Determine the (x, y) coordinate at the center of the cell enclosing the given text.  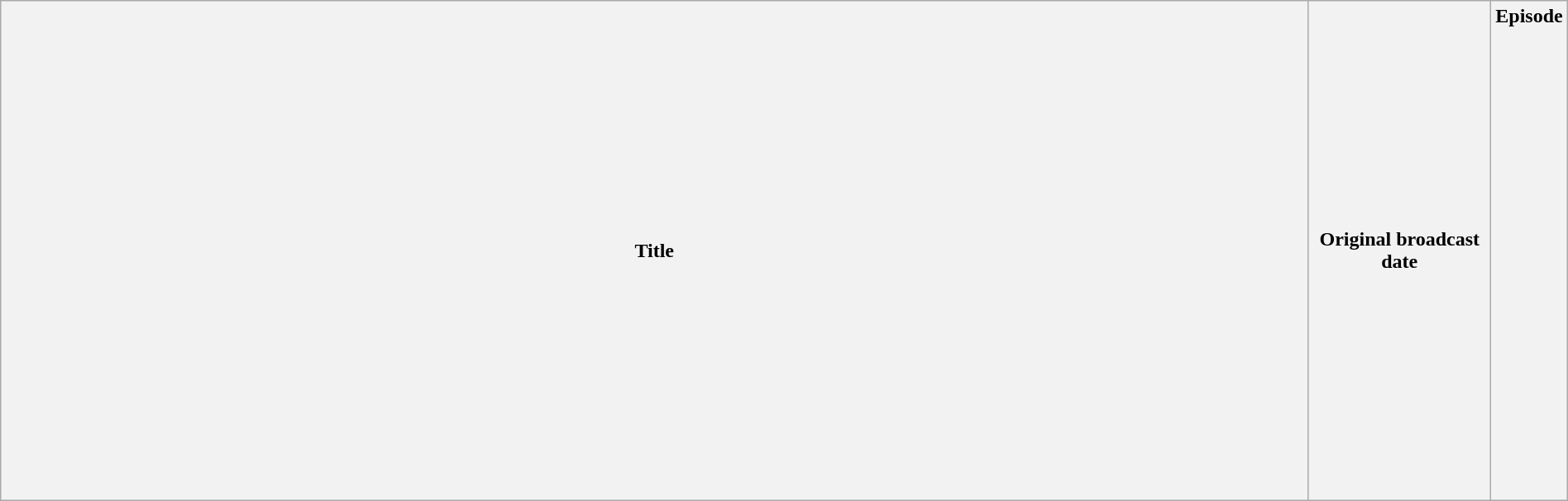
Episode (1529, 251)
Original broadcast date (1399, 251)
Title (655, 251)
